Return [X, Y] of the center of cell containing provided text 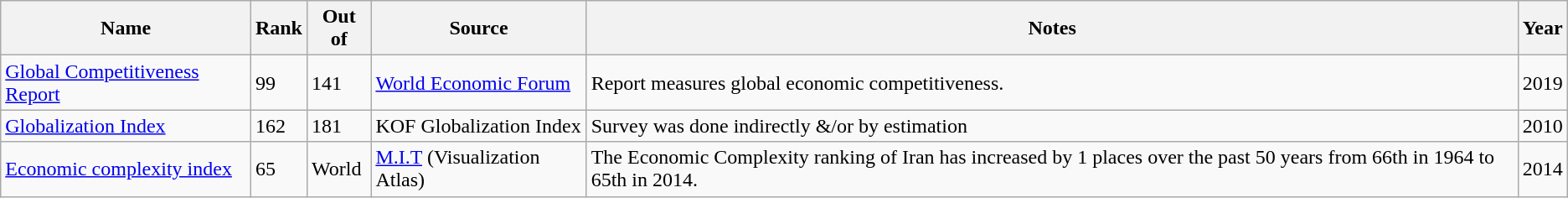
162 [278, 126]
The Economic Complexity ranking of Iran has increased by 1 places over the past 50 years from 66th in 1964 to 65th in 2014. [1052, 169]
Rank [278, 29]
Source [479, 29]
Out of [338, 29]
2019 [1543, 82]
Globalization Index [126, 126]
181 [338, 126]
Notes [1052, 29]
Economic complexity index [126, 169]
Survey was done indirectly &/or by estimation [1052, 126]
Global Competitiveness Report [126, 82]
World Economic Forum [479, 82]
Year [1543, 29]
Name [126, 29]
M.I.T (Visualization Atlas) [479, 169]
KOF Globalization Index [479, 126]
2010 [1543, 126]
World [338, 169]
141 [338, 82]
99 [278, 82]
65 [278, 169]
Report measures global economic competitiveness. [1052, 82]
2014 [1543, 169]
